Return [x, y] of the center of cell containing provided text 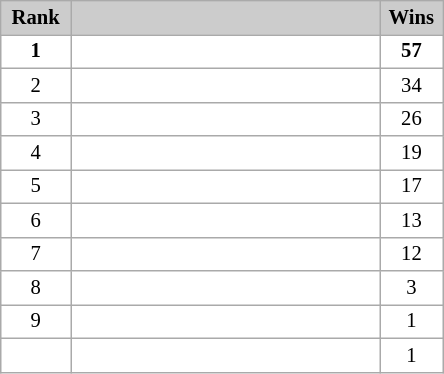
9 [36, 321]
19 [411, 153]
2 [36, 85]
12 [411, 254]
8 [36, 287]
4 [36, 153]
Rank [36, 17]
7 [36, 254]
6 [36, 220]
34 [411, 85]
17 [411, 186]
5 [36, 186]
26 [411, 119]
Wins [411, 17]
13 [411, 220]
57 [411, 51]
